Return [X, Y] of the center of cell containing provided text 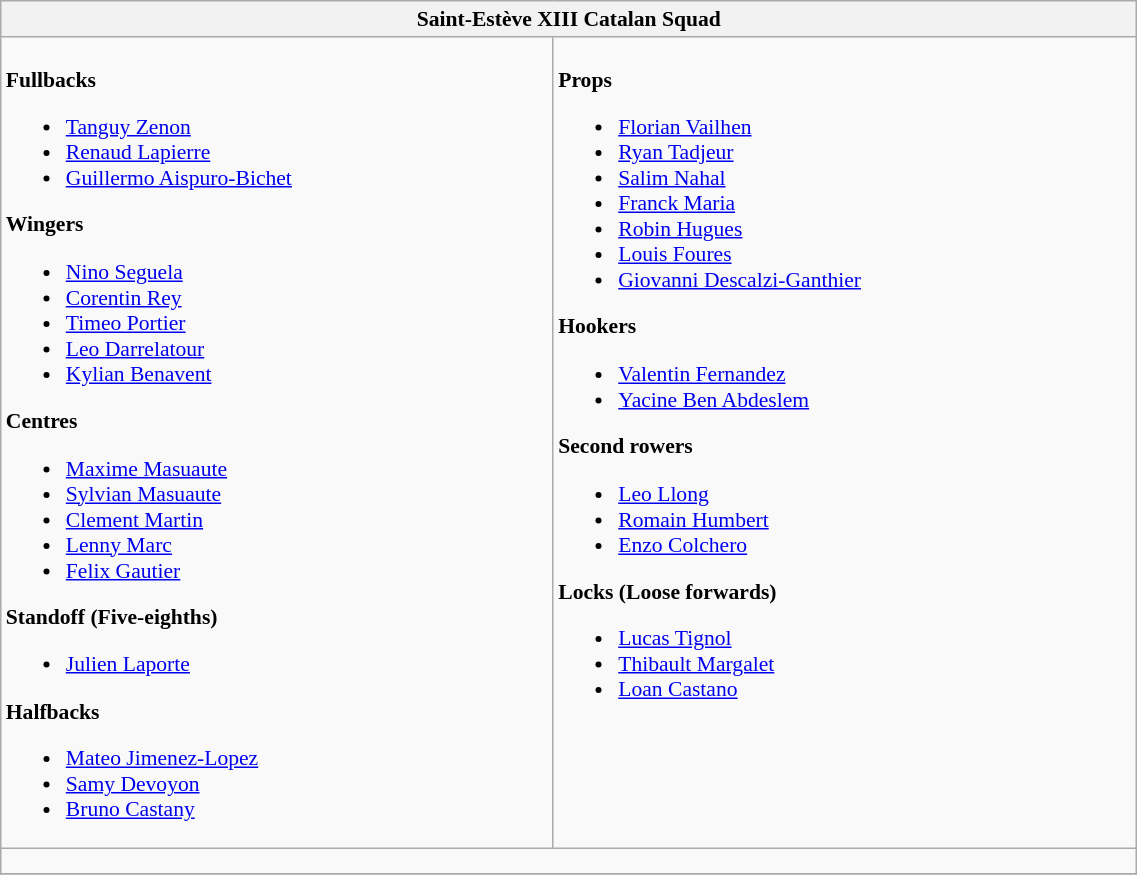
Saint-Estève XIII Catalan Squad [569, 19]
